For the text-containing cell, return its midpoint in [X, Y] coordinate format. 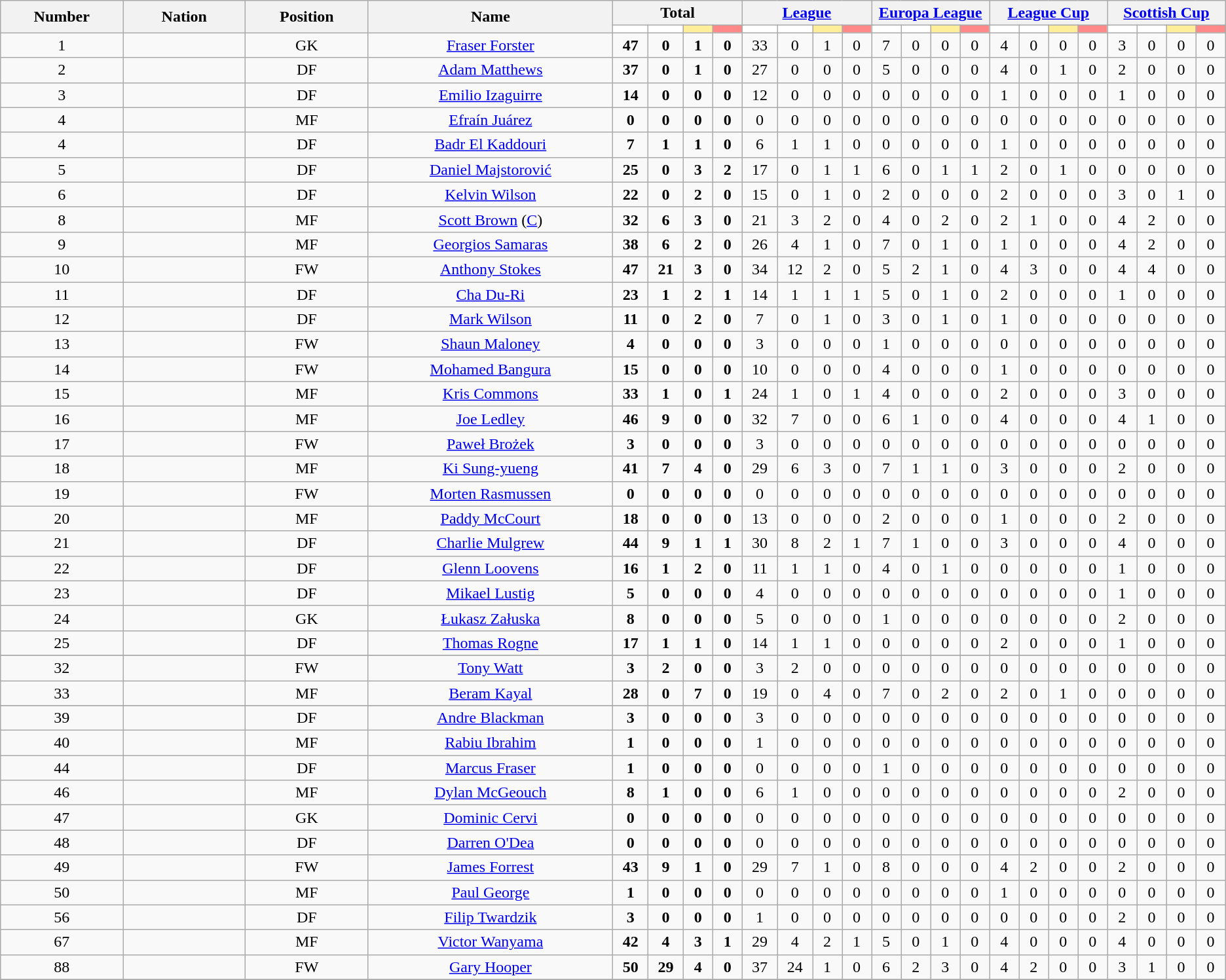
Glenn Loovens [491, 568]
41 [631, 469]
Mohamed Bangura [491, 369]
Ki Sung-yueng [491, 469]
49 [62, 867]
Morten Rasmussen [491, 494]
34 [760, 269]
Mikael Lustig [491, 593]
Badr El Kaddouri [491, 145]
Mark Wilson [491, 319]
Marcus Fraser [491, 768]
Scottish Cup [1166, 13]
Paweł Brożek [491, 444]
Charlie Mulgrew [491, 543]
39 [62, 718]
Dominic Cervi [491, 818]
Georgios Samaras [491, 244]
Thomas Rogne [491, 643]
Fraser Forster [491, 45]
Kris Commons [491, 394]
Joe Ledley [491, 419]
Adam Matthews [491, 70]
Kelvin Wilson [491, 194]
Position [306, 17]
67 [62, 942]
27 [760, 70]
Andre Blackman [491, 718]
Cha Du-Ri [491, 294]
Paddy McCourt [491, 518]
James Forrest [491, 867]
48 [62, 843]
Paul George [491, 892]
Scott Brown (C) [491, 219]
Łukasz Załuska [491, 618]
40 [62, 743]
Gary Hooper [491, 967]
Tony Watt [491, 668]
Daniel Majstorović [491, 170]
League [807, 13]
Victor Wanyama [491, 942]
42 [631, 942]
56 [62, 917]
43 [631, 867]
Emilio Izaguirre [491, 95]
38 [631, 244]
Dylan McGeouch [491, 793]
20 [62, 518]
Total [677, 13]
28 [631, 693]
Anthony Stokes [491, 269]
Europa League [931, 13]
Number [62, 17]
Nation [185, 17]
League Cup [1049, 13]
Efraín Juárez [491, 120]
30 [760, 543]
Name [491, 17]
Filip Twardzik [491, 917]
Darren O'Dea [491, 843]
88 [62, 967]
Beram Kayal [491, 693]
Shaun Maloney [491, 344]
Rabiu Ibrahim [491, 743]
26 [760, 244]
